Output the [x, y] coordinate of the center of the cell containing the given text.  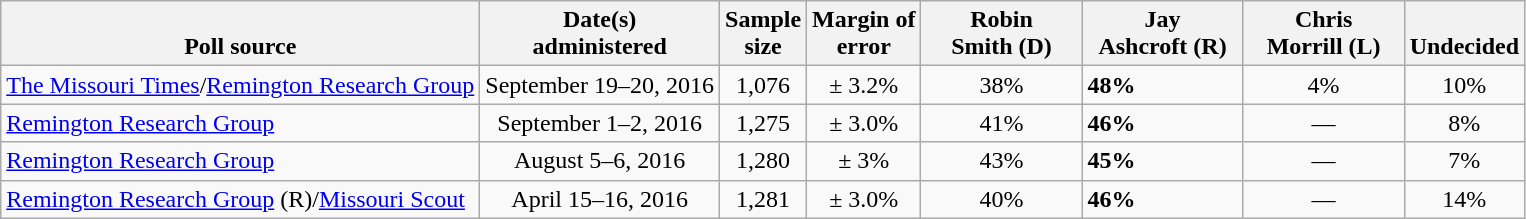
Undecided [1464, 34]
Remington Research Group (R)/Missouri Scout [240, 199]
1,281 [764, 199]
August 5–6, 2016 [600, 161]
September 1–2, 2016 [600, 123]
1,280 [764, 161]
Date(s)administered [600, 34]
Poll source [240, 34]
± 3% [864, 161]
Margin oferror [864, 34]
April 15–16, 2016 [600, 199]
September 19–20, 2016 [600, 85]
RobinSmith (D) [1002, 34]
8% [1464, 123]
7% [1464, 161]
4% [1324, 85]
45% [1162, 161]
40% [1002, 199]
41% [1002, 123]
± 3.2% [864, 85]
38% [1002, 85]
JayAshcroft (R) [1162, 34]
10% [1464, 85]
ChrisMorrill (L) [1324, 34]
Samplesize [764, 34]
14% [1464, 199]
1,275 [764, 123]
48% [1162, 85]
1,076 [764, 85]
43% [1002, 161]
The Missouri Times/Remington Research Group [240, 85]
